Return the [x, y] coordinate for the center point of the cell that contains the specified text.  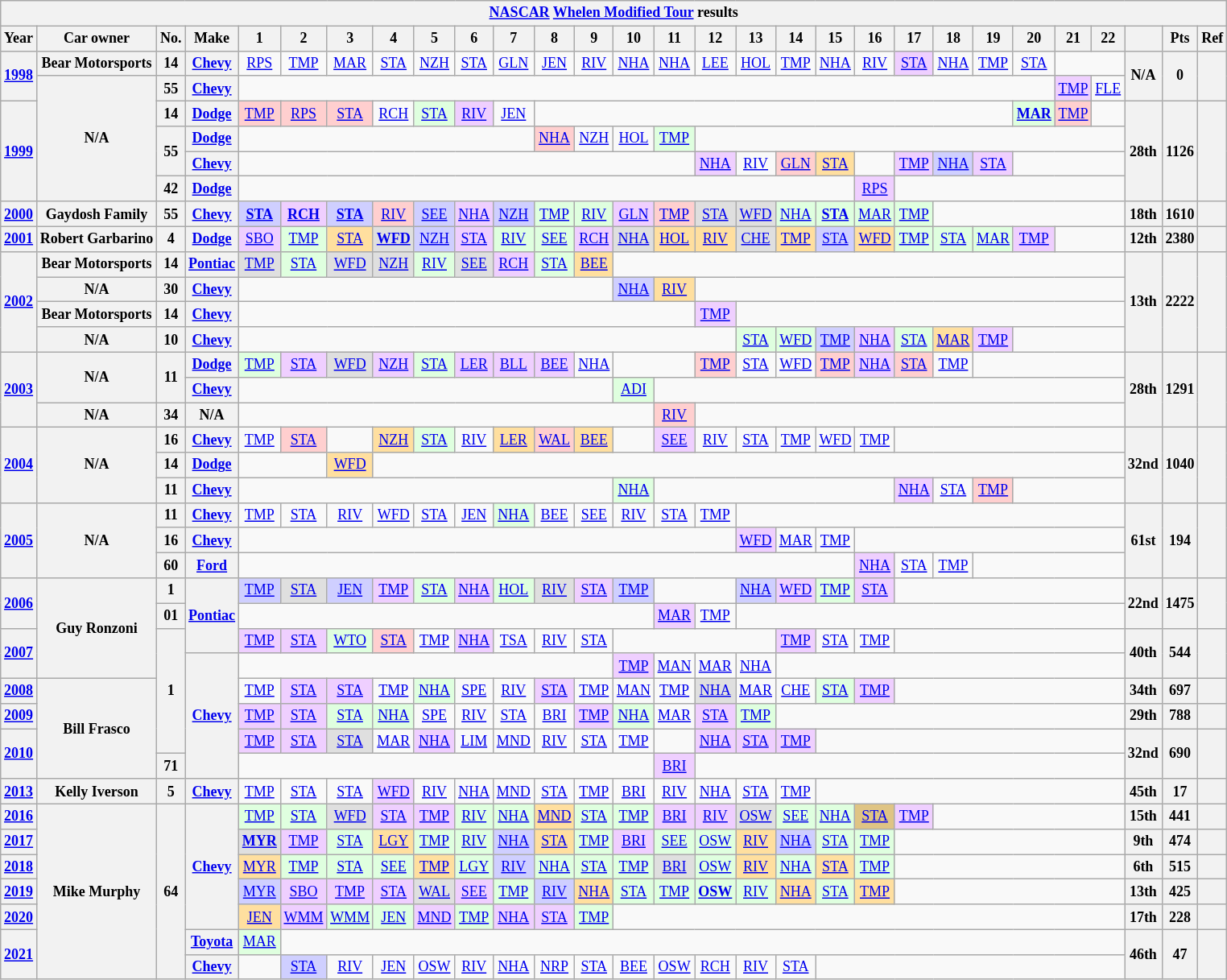
2006 [19, 603]
2222 [1180, 301]
34th [1143, 691]
1291 [1180, 390]
20 [1034, 39]
Guy Ronzoni [97, 628]
9 [594, 39]
LEE [715, 63]
544 [1180, 653]
1126 [1180, 151]
1998 [19, 76]
60 [171, 565]
2007 [19, 653]
6 [474, 39]
Toyota [213, 942]
NRP [554, 966]
788 [1180, 717]
1040 [1180, 465]
9th [1143, 841]
0 [1180, 76]
2013 [19, 791]
6th [1143, 866]
2009 [19, 717]
NASCAR Whelen Modified Tour results [613, 13]
3 [350, 39]
01 [171, 615]
FLE [1108, 89]
228 [1180, 916]
441 [1180, 817]
Kelly Iverson [97, 791]
2001 [19, 238]
15 [836, 39]
21 [1073, 39]
13 [756, 39]
Ford [213, 565]
Ref [1213, 39]
61st [1143, 540]
71 [171, 767]
2016 [19, 817]
697 [1180, 691]
2380 [1180, 238]
18th [1143, 214]
2018 [19, 866]
194 [1180, 540]
1475 [1180, 603]
1999 [19, 151]
Make [213, 39]
515 [1180, 866]
19 [994, 39]
64 [171, 891]
46th [1143, 954]
2017 [19, 841]
17th [1143, 916]
12 [715, 39]
18 [953, 39]
2005 [19, 540]
TSA [514, 641]
Mike Murphy [97, 891]
2020 [19, 916]
2019 [19, 892]
2021 [19, 954]
No. [171, 39]
2004 [19, 465]
Car owner [97, 39]
BLL [514, 364]
690 [1180, 754]
29th [1143, 717]
7 [514, 39]
30 [171, 290]
Bill Frasco [97, 728]
22nd [1143, 603]
2 [304, 39]
34 [171, 416]
Gaydosh Family [97, 214]
ADI [634, 390]
8 [554, 39]
Pts [1180, 39]
2003 [19, 390]
2002 [19, 301]
47 [1180, 954]
2008 [19, 691]
2000 [19, 214]
WTO [350, 641]
45th [1143, 791]
42 [171, 188]
15th [1143, 817]
12th [1143, 238]
22 [1108, 39]
474 [1180, 841]
Year [19, 39]
Robert Garbarino [97, 238]
2010 [19, 754]
40th [1143, 653]
1610 [1180, 214]
425 [1180, 892]
LIM [474, 741]
